Provide the (X, Y) coordinate of the cell's center where the given text is located.  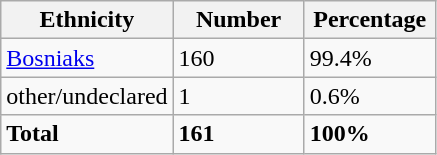
160 (238, 58)
Number (238, 20)
Ethnicity (87, 20)
1 (238, 96)
Percentage (370, 20)
161 (238, 134)
Bosniaks (87, 58)
Total (87, 134)
0.6% (370, 96)
99.4% (370, 58)
other/undeclared (87, 96)
100% (370, 134)
